Provide the (X, Y) coordinate of the cell's center where the given text is located.  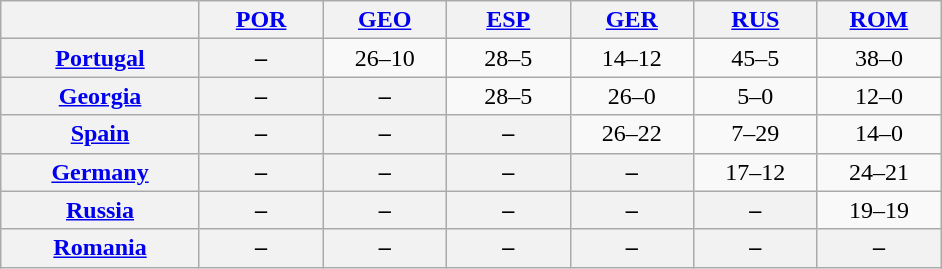
RUS (756, 20)
ESP (508, 20)
GEO (385, 20)
45–5 (756, 58)
Georgia (100, 96)
12–0 (879, 96)
POR (261, 20)
14–0 (879, 134)
26–0 (632, 96)
GER (632, 20)
Romania (100, 248)
5–0 (756, 96)
Russia (100, 210)
17–12 (756, 172)
14–12 (632, 58)
ROM (879, 20)
Portugal (100, 58)
26–10 (385, 58)
Spain (100, 134)
26–22 (632, 134)
38–0 (879, 58)
7–29 (756, 134)
Germany (100, 172)
19–19 (879, 210)
24–21 (879, 172)
